Detect which cell encompasses the target text, then output its [x, y] center coordinate. 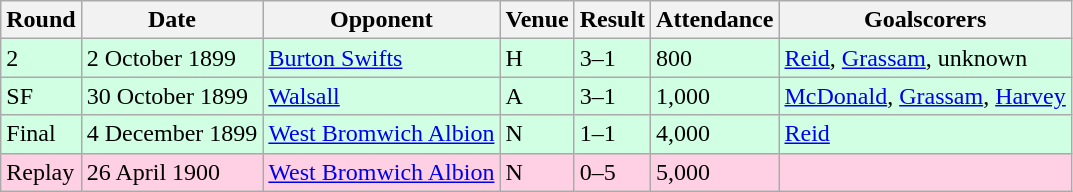
A [537, 96]
1–1 [612, 134]
0–5 [612, 172]
2 October 1899 [172, 58]
Attendance [715, 20]
30 October 1899 [172, 96]
Walsall [382, 96]
4 December 1899 [172, 134]
H [537, 58]
Date [172, 20]
SF [41, 96]
Replay [41, 172]
1,000 [715, 96]
Goalscorers [925, 20]
Burton Swifts [382, 58]
Result [612, 20]
McDonald, Grassam, Harvey [925, 96]
Round [41, 20]
Reid, Grassam, unknown [925, 58]
5,000 [715, 172]
Reid [925, 134]
4,000 [715, 134]
Opponent [382, 20]
800 [715, 58]
26 April 1900 [172, 172]
Venue [537, 20]
2 [41, 58]
Final [41, 134]
